Scan for the cell matching the given text and deliver its [X, Y] coordinate at center. 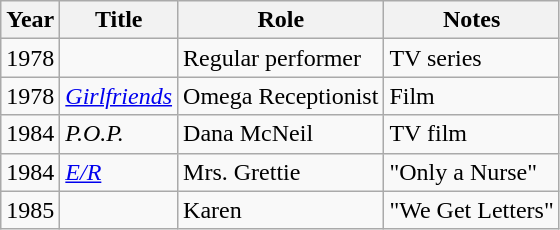
Role [281, 20]
Mrs. Grettie [281, 172]
Karen [281, 210]
Omega Receptionist [281, 96]
Regular performer [281, 58]
TV film [472, 134]
Year [30, 20]
1985 [30, 210]
Dana McNeil [281, 134]
Title [119, 20]
P.O.P. [119, 134]
Film [472, 96]
E/R [119, 172]
TV series [472, 58]
"Only a Nurse" [472, 172]
"We Get Letters" [472, 210]
Girlfriends [119, 96]
Notes [472, 20]
